Return [x, y] of the center of cell containing provided text 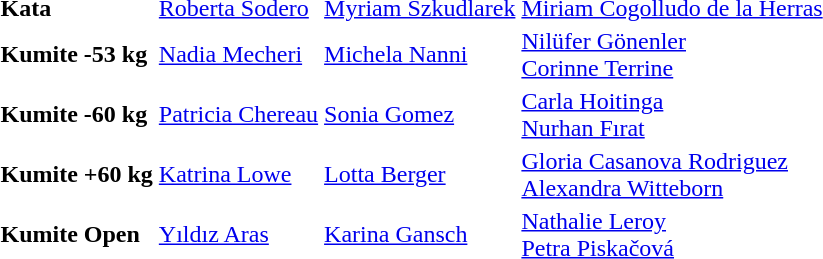
Katrina Lowe [238, 174]
Lotta Berger [420, 174]
Michela Nanni [420, 54]
Nadia Mecheri [238, 54]
Patricia Chereau [238, 114]
Sonia Gomez [420, 114]
